For the text-containing cell, return its midpoint in (X, Y) coordinate format. 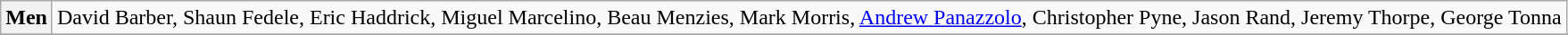
Men (27, 18)
